Provide the (X, Y) coordinate of the cell's center where the given text is located.  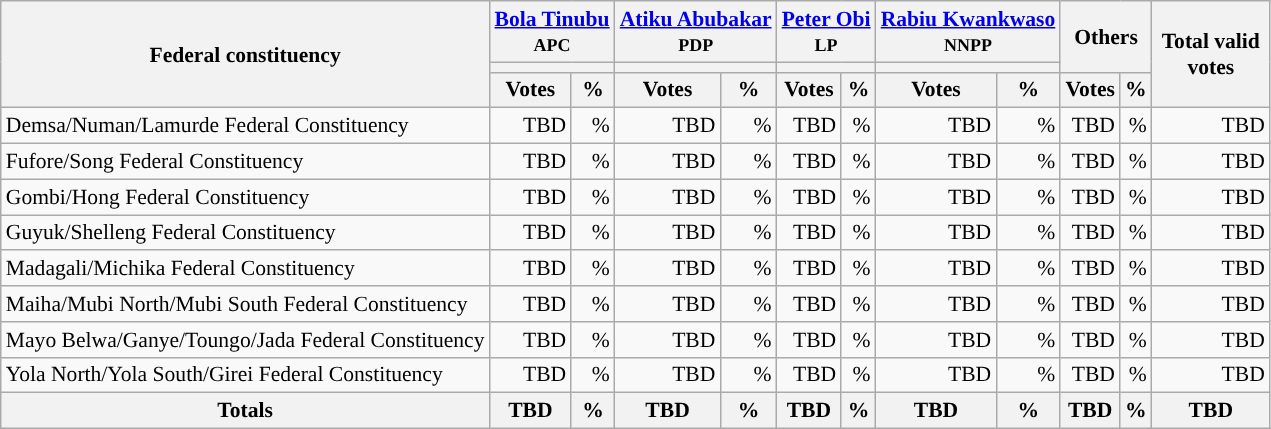
Rabiu KwankwasoNNPP (968, 32)
Totals (246, 411)
Atiku AbubakarPDP (696, 32)
Peter ObiLP (826, 32)
Total valid votes (1211, 54)
Fufore/Song Federal Constituency (246, 162)
Yola North/Yola South/Girei Federal Constituency (246, 375)
Guyuk/Shelleng Federal Constituency (246, 233)
Gombi/Hong Federal Constituency (246, 197)
Others (1106, 36)
Maiha/Mubi North/Mubi South Federal Constituency (246, 304)
Madagali/Michika Federal Constituency (246, 269)
Mayo Belwa/Ganye/Toungo/Jada Federal Constituency (246, 340)
Demsa/Numan/Lamurde Federal Constituency (246, 126)
Bola TinubuAPC (552, 32)
Federal constituency (246, 54)
